Search for the cell housing the specified text and yield its [X, Y] center coordinate. 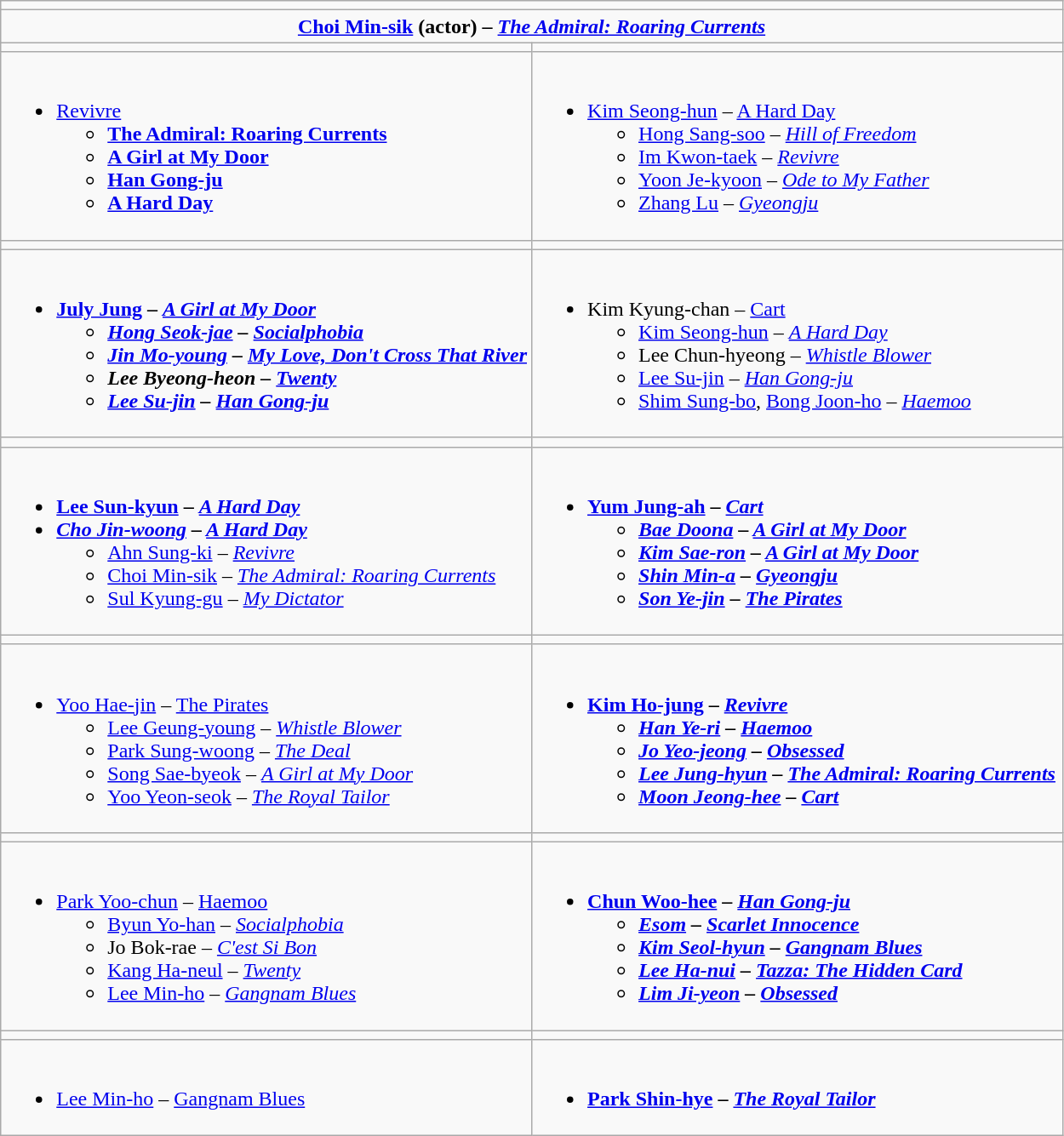
Yum Jung-ah – CartBae Doona – A Girl at My DoorKim Sae-ron – A Girl at My DoorShin Min-a – GyeongjuSon Ye-jin – The Pirates [798, 541]
Choi Min-sik (actor) – The Admiral: Roaring Currents [532, 26]
Yoo Hae-jin – The PiratesLee Geung-young – Whistle BlowerPark Sung-woong – The DealSong Sae-byeok – A Girl at My DoorYoo Yeon-seok – The Royal Tailor [266, 739]
Chun Woo-hee – Han Gong-juEsom – Scarlet InnocenceKim Seol-hyun – Gangnam BluesLee Ha-nui – Tazza: The Hidden CardLim Ji-yeon – Obsessed [798, 936]
Kim Seong-hun – A Hard DayHong Sang-soo – Hill of FreedomIm Kwon-taek – RevivreYoon Je-kyoon – Ode to My FatherZhang Lu – Gyeongju [798, 146]
Kim Kyung-chan – CartKim Seong-hun – A Hard DayLee Chun-hyeong – Whistle BlowerLee Su-jin – Han Gong-juShim Sung-bo, Bong Joon-ho – Haemoo [798, 344]
Lee Min-ho – Gangnam Blues [266, 1087]
RevivreThe Admiral: Roaring CurrentsA Girl at My DoorHan Gong-juA Hard Day [266, 146]
Kim Ho-jung – RevivreHan Ye-ri – HaemooJo Yeo-jeong – ObsessedLee Jung-hyun – The Admiral: Roaring CurrentsMoon Jeong-hee – Cart [798, 739]
Park Shin-hye – The Royal Tailor [798, 1087]
Park Yoo-chun – HaemooByun Yo-han – SocialphobiaJo Bok-rae – C'est Si BonKang Ha-neul – TwentyLee Min-ho – Gangnam Blues [266, 936]
Lee Sun-kyun – A Hard DayCho Jin-woong – A Hard DayAhn Sung-ki – RevivreChoi Min-sik – The Admiral: Roaring CurrentsSul Kyung-gu – My Dictator [266, 541]
